Return the (x, y) coordinate for the center point of the cell that contains the specified text.  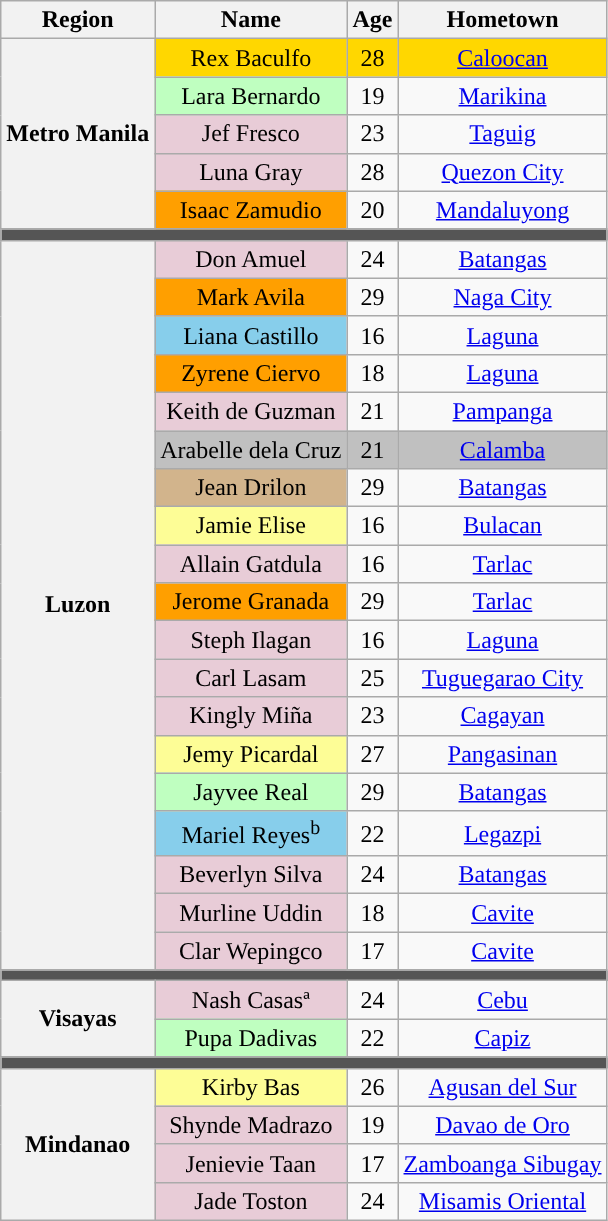
Capiz (502, 1038)
Luna Gray (251, 172)
Calamba (502, 449)
26 (372, 1087)
Mindanao (78, 1144)
Pupa Dadivas (251, 1038)
Clar Wepingco (251, 951)
Tuguegarao City (502, 678)
Rex Baculfo (251, 58)
Caloocan (502, 58)
Metro Manila (78, 134)
27 (372, 754)
Legazpi (502, 834)
Luzon (78, 605)
Pangasinan (502, 754)
Quezon City (502, 172)
Mark Avila (251, 297)
Kirby Bas (251, 1087)
20 (372, 210)
Agusan del Sur (502, 1087)
Lara Bernardo (251, 96)
Mandaluyong (502, 210)
Name (251, 20)
Murline Uddin (251, 913)
Arabelle dela Cruz (251, 449)
Taguig (502, 134)
Allain Gatdula (251, 564)
Cebu (502, 1000)
Jemy Picardal (251, 754)
Nash Casasª (251, 1000)
Age (372, 20)
Jayvee Real (251, 792)
Jade Toston (251, 1201)
Misamis Oriental (502, 1201)
Kingly Miña (251, 716)
Bulacan (502, 526)
Keith de Guzman (251, 411)
Liana Castillo (251, 335)
Steph Ilagan (251, 640)
Shynde Madrazo (251, 1125)
Beverlyn Silva (251, 875)
25 (372, 678)
Jean Drilon (251, 488)
Naga City (502, 297)
Don Amuel (251, 259)
Hometown (502, 20)
Carl Lasam (251, 678)
Zyrene Ciervo (251, 373)
Marikina (502, 96)
Isaac Zamudio (251, 210)
Region (78, 20)
Jerome Granada (251, 602)
Jamie Elise (251, 526)
Davao de Oro (502, 1125)
Jenievie Taan (251, 1163)
Zamboanga Sibugay (502, 1163)
Mariel Reyesb (251, 834)
Pampanga (502, 411)
Visayas (78, 1019)
Jef Fresco (251, 134)
Cagayan (502, 716)
